Output the [X, Y] coordinate of the center of the cell containing the given text.  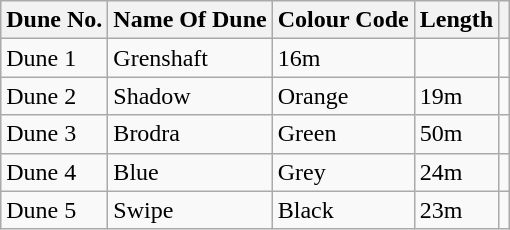
24m [456, 172]
Dune No. [54, 20]
Dune 5 [54, 210]
19m [456, 96]
50m [456, 134]
Dune 3 [54, 134]
Blue [190, 172]
Green [343, 134]
Dune 1 [54, 58]
Grey [343, 172]
Black [343, 210]
Swipe [190, 210]
23m [456, 210]
16m [343, 58]
Brodra [190, 134]
Dune 2 [54, 96]
Shadow [190, 96]
Grenshaft [190, 58]
Dune 4 [54, 172]
Name Of Dune [190, 20]
Orange [343, 96]
Colour Code [343, 20]
Length [456, 20]
